Determine the [x, y] coordinate at the center of the cell enclosing the given text.  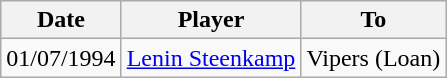
Vipers (Loan) [374, 58]
To [374, 20]
Date [61, 20]
Player [211, 20]
Lenin Steenkamp [211, 58]
01/07/1994 [61, 58]
